For the text-containing cell, return its midpoint in [X, Y] coordinate format. 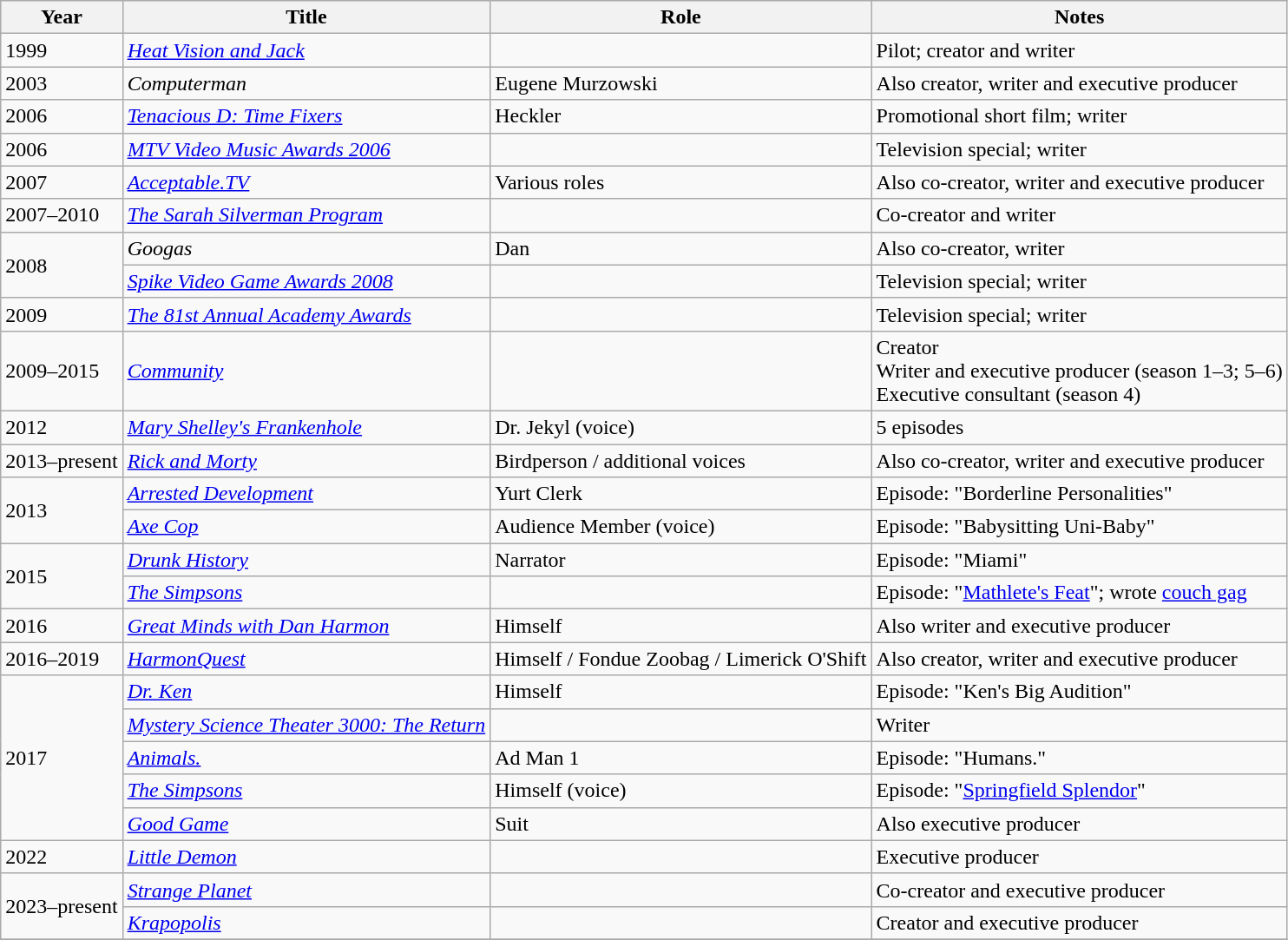
Ad Man 1 [680, 758]
Eugene Murzowski [680, 83]
1999 [62, 50]
Various roles [680, 182]
Community [306, 371]
Narrator [680, 560]
Executive producer [1080, 857]
Birdperson / additional voices [680, 461]
Episode: "Humans." [1080, 758]
Dr. Jekyl (voice) [680, 427]
5 episodes [1080, 427]
Animals. [306, 758]
Rick and Morty [306, 461]
Co-creator and writer [1080, 215]
Little Demon [306, 857]
Also writer and executive producer [1080, 626]
MTV Video Music Awards 2006 [306, 149]
Strange Planet [306, 890]
Arrested Development [306, 494]
2012 [62, 427]
Great Minds with Dan Harmon [306, 626]
Co-creator and executive producer [1080, 890]
Dan [680, 248]
2016–2019 [62, 659]
Googas [306, 248]
Himself (voice) [680, 791]
2003 [62, 83]
2007 [62, 182]
2009 [62, 314]
Good Game [306, 824]
Pilot; creator and writer [1080, 50]
Writer [1080, 725]
Mary Shelley's Frankenhole [306, 427]
Notes [1080, 17]
Drunk History [306, 560]
2015 [62, 576]
2022 [62, 857]
2007–2010 [62, 215]
Acceptable.TV [306, 182]
Role [680, 17]
Episode: "Borderline Personalities" [1080, 494]
2008 [62, 265]
HarmonQuest [306, 659]
2013–present [62, 461]
Audience Member (voice) [680, 527]
Also co-creator, writer [1080, 248]
Himself / Fondue Zoobag / Limerick O'Shift [680, 659]
2017 [62, 758]
Year [62, 17]
Mystery Science Theater 3000: The Return [306, 725]
Tenacious D: Time Fixers [306, 116]
Promotional short film; writer [1080, 116]
Creator and executive producer [1080, 923]
Dr. Ken [306, 692]
Axe Cop [306, 527]
Heat Vision and Jack [306, 50]
2016 [62, 626]
Title [306, 17]
2013 [62, 510]
Episode: "Ken's Big Audition" [1080, 692]
Suit [680, 824]
Episode: "Miami" [1080, 560]
Creator Writer and executive producer (season 1–3; 5–6) Executive consultant (season 4) [1080, 371]
Episode: "Babysitting Uni-Baby" [1080, 527]
Krapopolis [306, 923]
The Sarah Silverman Program [306, 215]
2009–2015 [62, 371]
Episode: "Springfield Splendor" [1080, 791]
Also executive producer [1080, 824]
2023–present [62, 906]
The 81st Annual Academy Awards [306, 314]
Episode: "Mathlete's Feat"; wrote couch gag [1080, 593]
Computerman [306, 83]
Yurt Clerk [680, 494]
Spike Video Game Awards 2008 [306, 281]
Heckler [680, 116]
